Determine the (x, y) coordinate at the center of the cell enclosing the given text.  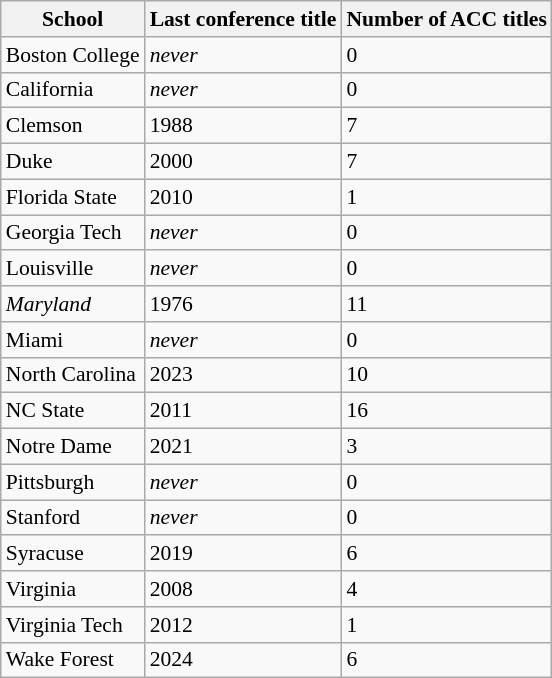
Virginia (73, 589)
Virginia Tech (73, 625)
Georgia Tech (73, 233)
Stanford (73, 518)
Boston College (73, 55)
2021 (244, 447)
16 (446, 411)
1976 (244, 304)
2023 (244, 375)
1988 (244, 126)
Duke (73, 162)
Clemson (73, 126)
North Carolina (73, 375)
2008 (244, 589)
2012 (244, 625)
Last conference title (244, 19)
2000 (244, 162)
Florida State (73, 197)
Maryland (73, 304)
3 (446, 447)
Number of ACC titles (446, 19)
Miami (73, 340)
2024 (244, 660)
Pittsburgh (73, 482)
11 (446, 304)
Louisville (73, 269)
Notre Dame (73, 447)
NC State (73, 411)
California (73, 90)
2010 (244, 197)
4 (446, 589)
Wake Forest (73, 660)
Syracuse (73, 554)
2011 (244, 411)
School (73, 19)
2019 (244, 554)
10 (446, 375)
